Capture the cell that displays the provided text and extract its [X, Y] central coordinate. 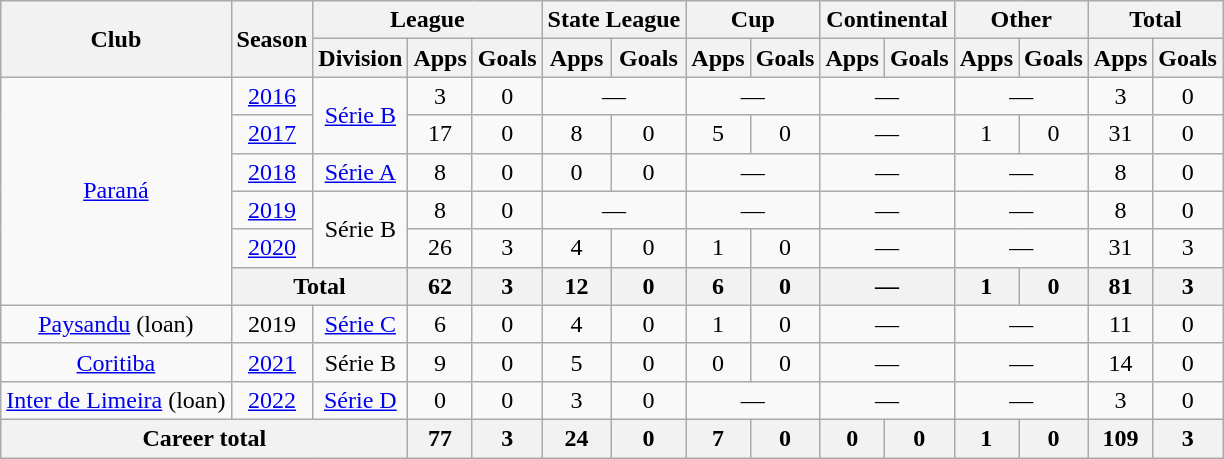
Division [360, 58]
Other [1021, 20]
Club [116, 39]
2022 [272, 400]
Continental [887, 20]
9 [440, 362]
2018 [272, 172]
17 [440, 134]
2016 [272, 96]
Coritiba [116, 362]
State League [614, 20]
11 [1120, 324]
24 [576, 438]
12 [576, 286]
Paraná [116, 191]
14 [1120, 362]
7 [718, 438]
Cup [753, 20]
26 [440, 248]
Career total [204, 438]
Inter de Limeira (loan) [116, 400]
2017 [272, 134]
2020 [272, 248]
Série D [360, 400]
62 [440, 286]
109 [1120, 438]
Paysandu (loan) [116, 324]
81 [1120, 286]
Série C [360, 324]
League [428, 20]
Série A [360, 172]
77 [440, 438]
2021 [272, 362]
Season [272, 39]
